Return the [x, y] coordinate for the center point of the cell that contains the specified text.  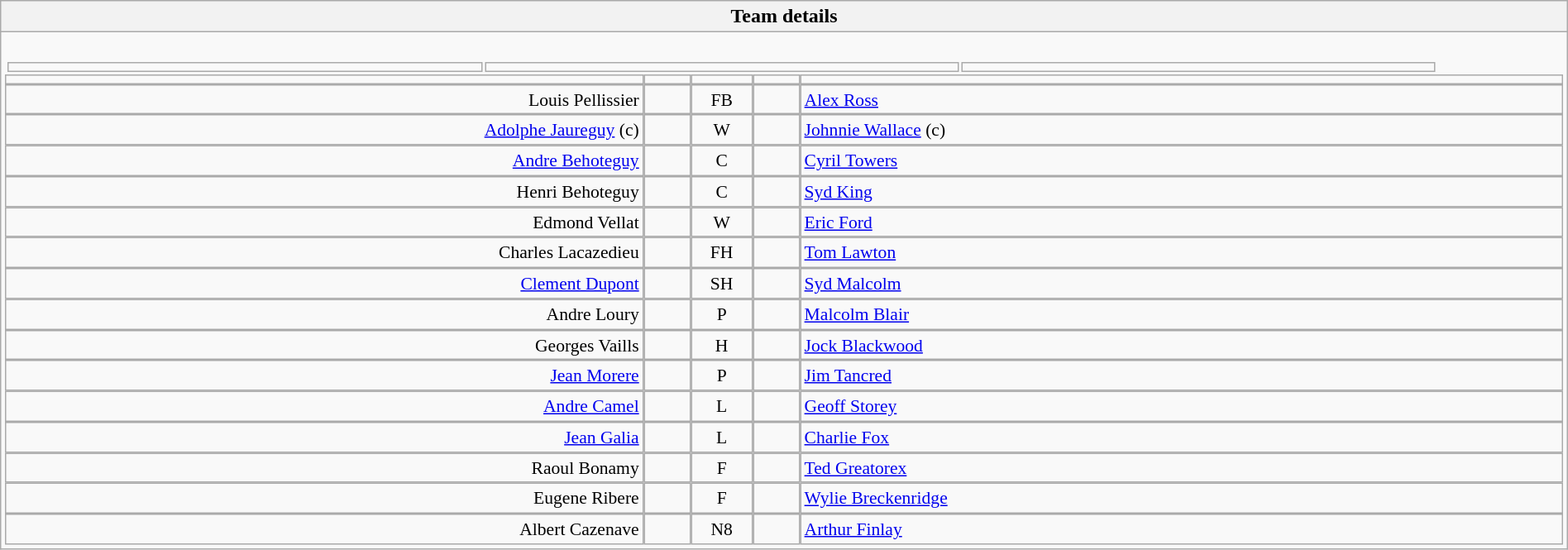
Malcolm Blair [1181, 314]
Eric Ford [1181, 222]
FH [721, 253]
FB [721, 99]
Jean Morere [324, 375]
Edmond Vellat [324, 222]
Louis Pellissier [324, 99]
Andre Camel [324, 407]
N8 [721, 529]
Geoff Storey [1181, 407]
Cyril Towers [1181, 160]
Jim Tancred [1181, 375]
Syd King [1181, 192]
Wylie Breckenridge [1181, 498]
Andre Behoteguy [324, 160]
Albert Cazenave [324, 529]
SH [721, 283]
Georges Vaills [324, 346]
Team details [784, 17]
H [721, 346]
Alex Ross [1181, 99]
Tom Lawton [1181, 253]
Ted Greatorex [1181, 468]
Jean Galia [324, 437]
Syd Malcolm [1181, 283]
Jock Blackwood [1181, 346]
Andre Loury [324, 314]
Eugene Ribere [324, 498]
Arthur Finlay [1181, 529]
Henri Behoteguy [324, 192]
Charles Lacazedieu [324, 253]
Johnnie Wallace (c) [1181, 131]
Charlie Fox [1181, 437]
Clement Dupont [324, 283]
Raoul Bonamy [324, 468]
Adolphe Jaureguy (c) [324, 131]
